Search for the cell housing the specified text and yield its (X, Y) center coordinate. 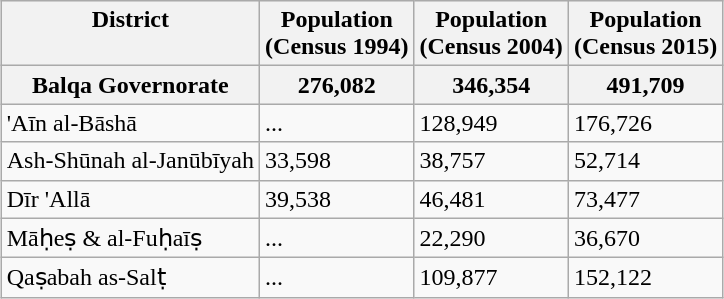
'Aīn al-Bāshā (130, 123)
176,726 (645, 123)
128,949 (491, 123)
109,877 (491, 278)
33,598 (337, 161)
346,354 (491, 85)
491,709 (645, 85)
Population(Census 1994) (337, 34)
46,481 (491, 199)
Dīr 'Allā (130, 199)
Qaṣabah as-Salṭ (130, 278)
39,538 (337, 199)
52,714 (645, 161)
Population(Census 2015) (645, 34)
District (130, 34)
276,082 (337, 85)
Balqa Governorate (130, 85)
22,290 (491, 238)
Ash-Shūnah al-Janūbīyah (130, 161)
Population(Census 2004) (491, 34)
73,477 (645, 199)
152,122 (645, 278)
Māḥeṣ & al-Fuḥaīṣ (130, 238)
38,757 (491, 161)
36,670 (645, 238)
